Capture the cell that displays the provided text and extract its (x, y) central coordinate. 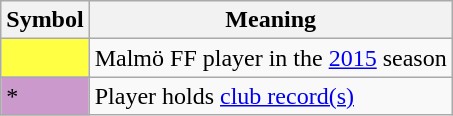
Symbol (45, 20)
Malmö FF player in the 2015 season (270, 58)
Meaning (270, 20)
* (45, 96)
Player holds club record(s) (270, 96)
